Pinpoint the cell where the given text exists, returning its [x, y] midpoint coordinate. 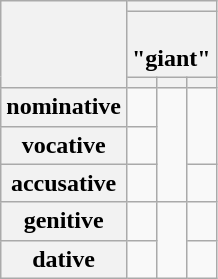
genitive [64, 221]
vocative [64, 145]
accusative [64, 183]
"giant" [171, 44]
nominative [64, 107]
dative [64, 259]
